Identify which cell holds the provided text, then report its [X, Y] central coordinate. 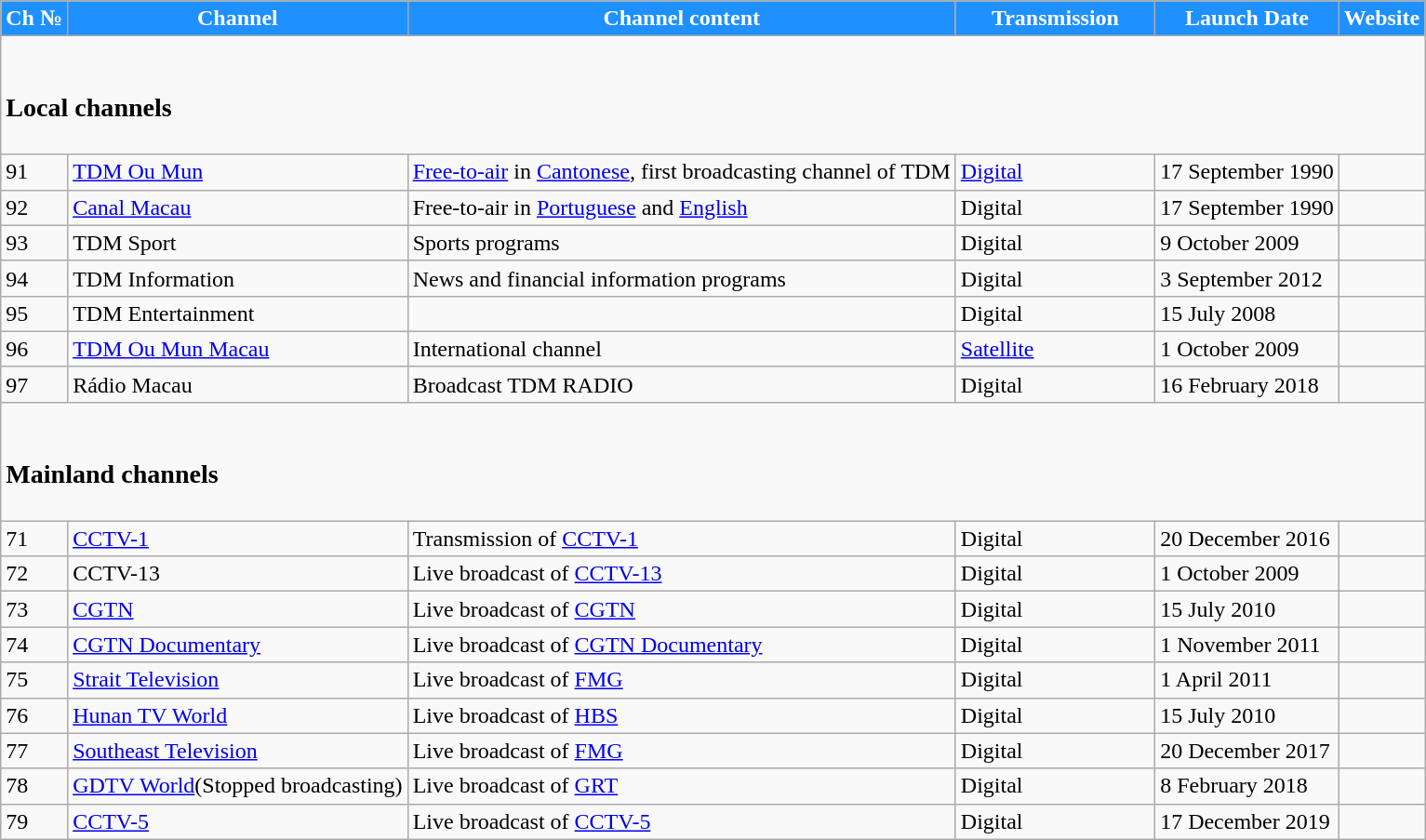
Live broadcast of GRT [681, 786]
Live broadcast of CGTN [681, 609]
Free-to-air in Cantonese, first broadcasting channel of TDM [681, 172]
Ch № [34, 19]
Channel [238, 19]
95 [34, 313]
Live broadcast of HBS [681, 715]
15 July 2008 [1247, 313]
97 [34, 384]
TDM Sport [238, 243]
1 November 2011 [1247, 645]
3 September 2012 [1247, 278]
Website [1381, 19]
92 [34, 207]
78 [34, 786]
CCTV-5 [238, 821]
72 [34, 574]
17 December 2019 [1247, 821]
Free-to-air in Portuguese and English [681, 207]
Rádio Macau [238, 384]
91 [34, 172]
77 [34, 751]
74 [34, 645]
TDM Information [238, 278]
Live broadcast of CGTN Documentary [681, 645]
CGTN [238, 609]
TDM Ou Mun [238, 172]
Local channels [713, 95]
Satellite [1055, 349]
76 [34, 715]
Channel content [681, 19]
CCTV-13 [238, 574]
Launch Date [1247, 19]
93 [34, 243]
Canal Macau [238, 207]
96 [34, 349]
TDM Entertainment [238, 313]
Sports programs [681, 243]
73 [34, 609]
20 December 2016 [1247, 539]
Transmission [1055, 19]
71 [34, 539]
9 October 2009 [1247, 243]
Hunan TV World [238, 715]
Live broadcast of CCTV-13 [681, 574]
79 [34, 821]
Transmission of CCTV-1 [681, 539]
CGTN Documentary [238, 645]
1 April 2011 [1247, 680]
94 [34, 278]
International channel [681, 349]
News and financial information programs [681, 278]
TDM Ou Mun Macau [238, 349]
8 February 2018 [1247, 786]
75 [34, 680]
20 December 2017 [1247, 751]
Southeast Television [238, 751]
16 February 2018 [1247, 384]
GDTV World(Stopped broadcasting) [238, 786]
Strait Television [238, 680]
Broadcast TDM RADIO [681, 384]
Mainland channels [713, 461]
CCTV-1 [238, 539]
Live broadcast of CCTV-5 [681, 821]
